Provide the (X, Y) coordinate of the cell's center where the given text is located.  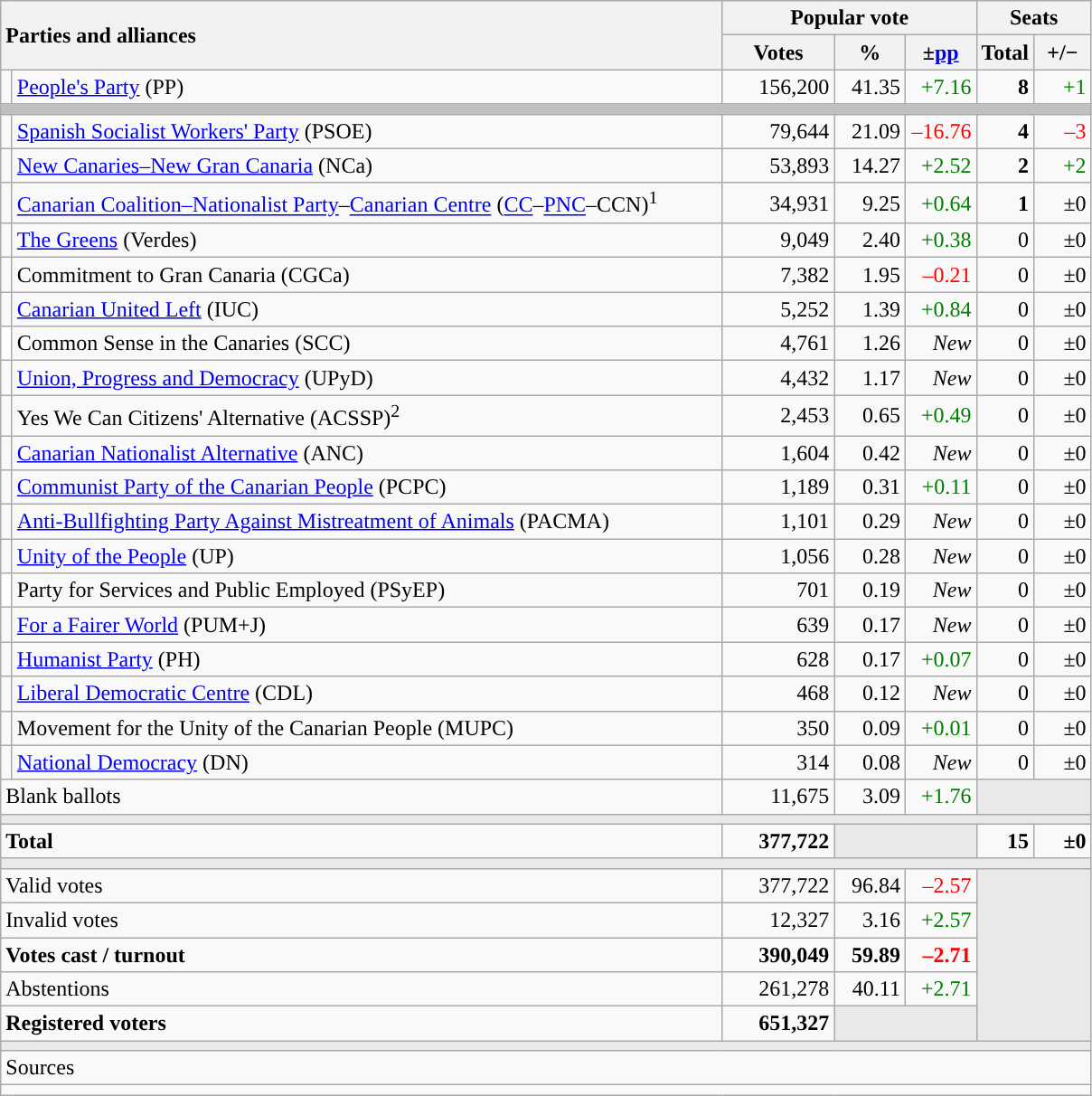
+2.52 (940, 165)
628 (778, 659)
+0.07 (940, 659)
1.95 (870, 275)
1,189 (778, 487)
390,049 (778, 955)
+0.64 (940, 203)
0.09 (870, 728)
350 (778, 728)
0.19 (870, 591)
8 (1005, 87)
Common Sense in the Canaries (SCC) (367, 344)
1 (1005, 203)
Canarian Coalition–Nationalist Party–Canarian Centre (CC–PNC–CCN)1 (367, 203)
261,278 (778, 989)
41.35 (870, 87)
Union, Progress and Democracy (UPyD) (367, 378)
96.84 (870, 885)
Popular vote (850, 18)
–16.76 (940, 131)
7,382 (778, 275)
1.17 (870, 378)
2.40 (870, 241)
Blank ballots (362, 797)
1.26 (870, 344)
12,327 (778, 920)
Canarian Nationalist Alternative (ANC) (367, 453)
0.12 (870, 694)
79,644 (778, 131)
+/− (1063, 52)
3.09 (870, 797)
% (870, 52)
1,056 (778, 556)
156,200 (778, 87)
Votes cast / turnout (362, 955)
The Greens (Verdes) (367, 241)
639 (778, 625)
11,675 (778, 797)
3.16 (870, 920)
1,604 (778, 453)
+0.49 (940, 416)
Parties and alliances (362, 35)
Unity of the People (UP) (367, 556)
0.28 (870, 556)
Abstentions (362, 989)
+2 (1063, 165)
Spanish Socialist Workers' Party (PSOE) (367, 131)
Seats (1034, 18)
21.09 (870, 131)
4,432 (778, 378)
9,049 (778, 241)
+2.71 (940, 989)
4 (1005, 131)
1,101 (778, 522)
468 (778, 694)
Valid votes (362, 885)
9.25 (870, 203)
0.31 (870, 487)
Sources (546, 1068)
Registered voters (362, 1024)
Votes (778, 52)
+1 (1063, 87)
+0.01 (940, 728)
Yes We Can Citizens' Alternative (ACSSP)2 (367, 416)
People's Party (PP) (367, 87)
New Canaries–New Gran Canaria (NCa) (367, 165)
Humanist Party (PH) (367, 659)
+0.84 (940, 309)
Movement for the Unity of the Canarian People (MUPC) (367, 728)
Communist Party of the Canarian People (PCPC) (367, 487)
Liberal Democratic Centre (CDL) (367, 694)
0.29 (870, 522)
2,453 (778, 416)
For a Fairer World (PUM+J) (367, 625)
+0.38 (940, 241)
314 (778, 762)
+2.57 (940, 920)
651,327 (778, 1024)
–2.57 (940, 885)
Invalid votes (362, 920)
701 (778, 591)
14.27 (870, 165)
–0.21 (940, 275)
0.42 (870, 453)
5,252 (778, 309)
+0.11 (940, 487)
59.89 (870, 955)
0.08 (870, 762)
40.11 (870, 989)
Canarian United Left (IUC) (367, 309)
34,931 (778, 203)
2 (1005, 165)
1.39 (870, 309)
0.65 (870, 416)
National Democracy (DN) (367, 762)
+7.16 (940, 87)
Commitment to Gran Canaria (CGCa) (367, 275)
–2.71 (940, 955)
Party for Services and Public Employed (PSyEP) (367, 591)
53,893 (778, 165)
+1.76 (940, 797)
Anti-Bullfighting Party Against Mistreatment of Animals (PACMA) (367, 522)
4,761 (778, 344)
–3 (1063, 131)
15 (1005, 841)
±pp (940, 52)
